Scan for the cell matching the given text and deliver its (X, Y) coordinate at center. 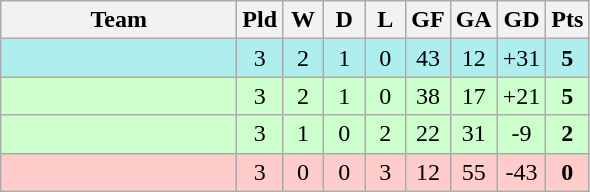
GA (474, 20)
Pld (260, 20)
Team (119, 20)
17 (474, 96)
L (386, 20)
GF (428, 20)
GD (522, 20)
+31 (522, 58)
Pts (568, 20)
+21 (522, 96)
38 (428, 96)
43 (428, 58)
55 (474, 172)
-43 (522, 172)
W (304, 20)
D (344, 20)
-9 (522, 134)
31 (474, 134)
22 (428, 134)
